Find where the given text appears and provide that cell's center as (x, y) coordinate. 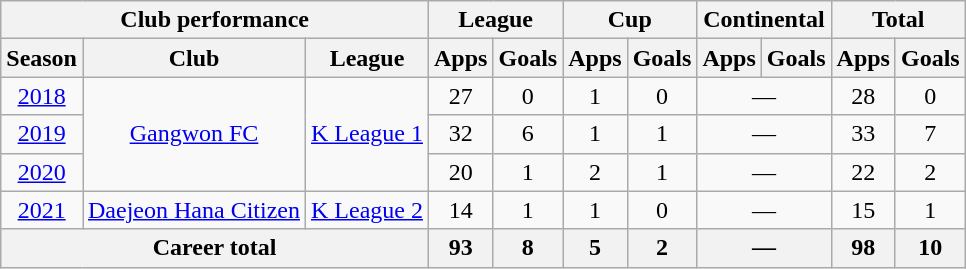
2019 (42, 134)
Continental (764, 20)
10 (930, 248)
K League 1 (366, 134)
14 (461, 210)
22 (863, 172)
2020 (42, 172)
27 (461, 96)
98 (863, 248)
93 (461, 248)
15 (863, 210)
6 (528, 134)
Season (42, 58)
8 (528, 248)
Gangwon FC (194, 134)
33 (863, 134)
32 (461, 134)
Club performance (215, 20)
K League 2 (366, 210)
5 (595, 248)
Daejeon Hana Citizen (194, 210)
Cup (630, 20)
Career total (215, 248)
Total (898, 20)
28 (863, 96)
7 (930, 134)
2018 (42, 96)
Club (194, 58)
20 (461, 172)
2021 (42, 210)
